Locate the cell with the specified text and output its (X, Y) center coordinate. 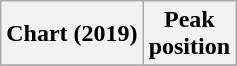
Peakposition (189, 34)
Chart (2019) (72, 34)
